Provide the [x, y] coordinate of the cell's center where the given text is located.  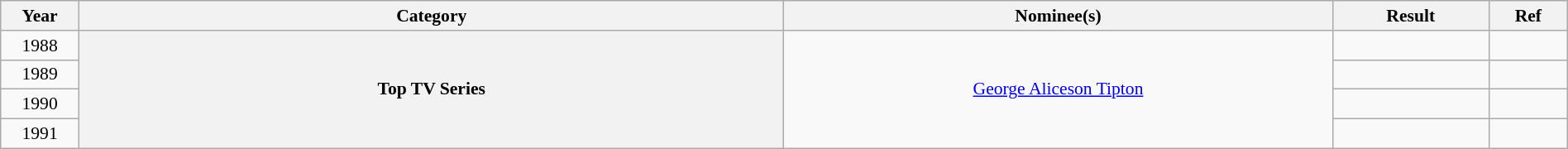
1989 [40, 74]
1990 [40, 104]
Top TV Series [432, 89]
Category [432, 16]
1991 [40, 134]
Year [40, 16]
George Aliceson Tipton [1059, 89]
Result [1411, 16]
Nominee(s) [1059, 16]
Ref [1528, 16]
1988 [40, 46]
